Detect which cell encompasses the target text, then output its (X, Y) center coordinate. 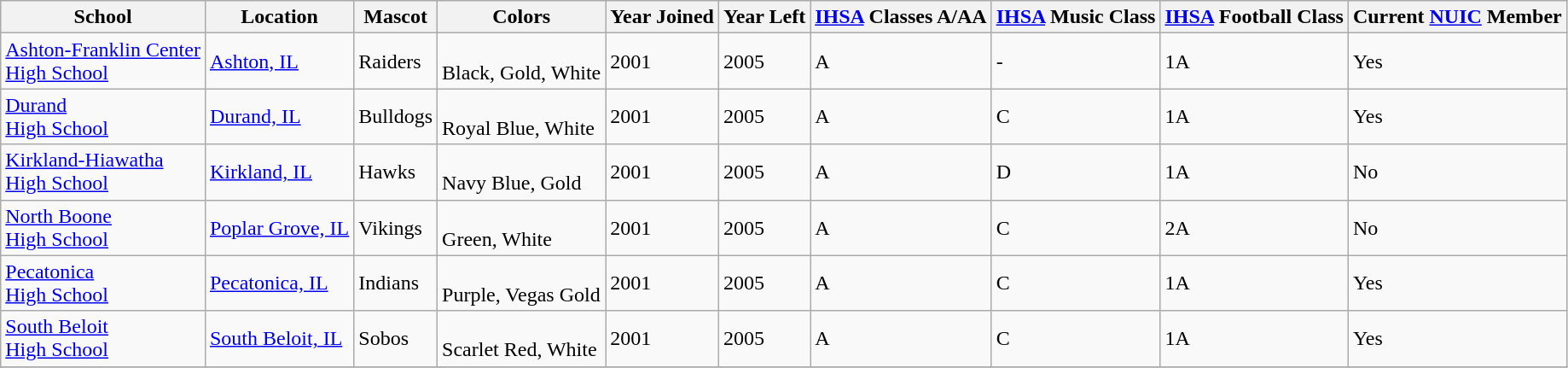
Ashton, IL (279, 61)
Current NUIC Member (1457, 17)
Colors (522, 17)
Pecatonica, IL (279, 283)
Purple, Vegas Gold (522, 283)
Sobos (396, 338)
PecatonicaHigh School (103, 283)
Royal Blue, White (522, 116)
Mascot (396, 17)
IHSA Football Class (1254, 17)
Kirkland-HiawathaHigh School (103, 172)
Bulldogs (396, 116)
Durand, IL (279, 116)
Raiders (396, 61)
2A (1254, 227)
South Beloit, IL (279, 338)
Ashton-Franklin CenterHigh School (103, 61)
Indians (396, 283)
Poplar Grove, IL (279, 227)
D (1076, 172)
Hawks (396, 172)
IHSA Music Class (1076, 17)
Year Joined (662, 17)
Navy Blue, Gold (522, 172)
South BeloitHigh School (103, 338)
Green, White (522, 227)
Vikings (396, 227)
DurandHigh School (103, 116)
Location (279, 17)
- (1076, 61)
Black, Gold, White (522, 61)
Scarlet Red, White (522, 338)
Kirkland, IL (279, 172)
Year Left (764, 17)
North BooneHigh School (103, 227)
IHSA Classes A/AA (901, 17)
School (103, 17)
